Search for the cell housing the specified text and yield its (X, Y) center coordinate. 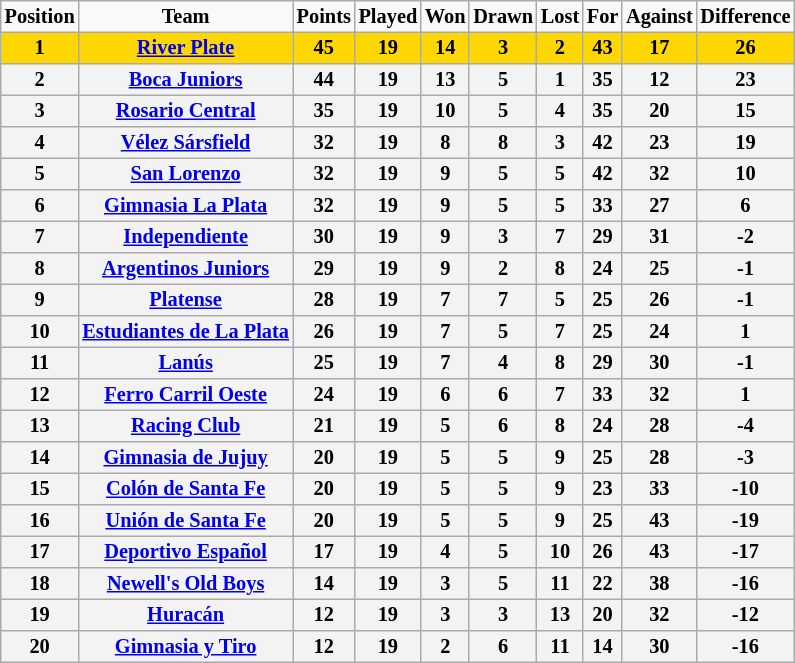
Newell's Old Boys (185, 584)
Estudiantes de La Plata (185, 332)
Position (40, 17)
Rosario Central (185, 111)
16 (40, 521)
Boca Juniors (185, 80)
Gimnasia La Plata (185, 206)
Ferro Carril Oeste (185, 395)
-12 (746, 615)
22 (602, 584)
Deportivo Español (185, 552)
45 (324, 48)
Argentinos Juniors (185, 269)
44 (324, 80)
-17 (746, 552)
For (602, 17)
-2 (746, 237)
Lanús (185, 363)
Racing Club (185, 426)
-19 (746, 521)
-3 (746, 458)
31 (659, 237)
Against (659, 17)
21 (324, 426)
27 (659, 206)
Platense (185, 300)
Played (388, 17)
Gimnasia y Tiro (185, 647)
Vélez Sársfield (185, 143)
Points (324, 17)
18 (40, 584)
Unión de Santa Fe (185, 521)
38 (659, 584)
-4 (746, 426)
Huracán (185, 615)
Won (445, 17)
San Lorenzo (185, 174)
-10 (746, 489)
Lost (560, 17)
Independiente (185, 237)
Drawn (503, 17)
Colón de Santa Fe (185, 489)
Difference (746, 17)
River Plate (185, 48)
Team (185, 17)
Gimnasia de Jujuy (185, 458)
